For the text-containing cell, return its midpoint in [x, y] coordinate format. 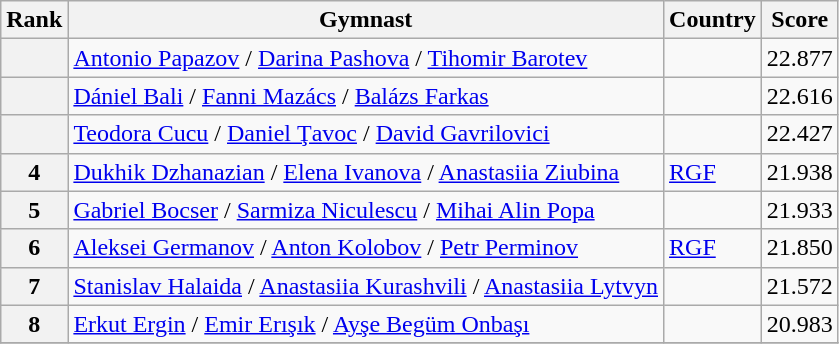
6 [34, 248]
22.877 [800, 58]
Antonio Papazov / Darina Pashova / Tihomir Barotev [366, 58]
21.850 [800, 248]
Country [713, 20]
Stanislav Halaida / Anastasiia Kurashvili / Anastasiia Lytvyn [366, 286]
21.572 [800, 286]
Score [800, 20]
21.933 [800, 210]
22.427 [800, 134]
Aleksei Germanov / Anton Kolobov / Petr Perminov [366, 248]
8 [34, 324]
Gabriel Bocser / Sarmiza Niculescu / Mihai Alin Popa [366, 210]
Teodora Cucu / Daniel Ţavoc / David Gavrilovici [366, 134]
4 [34, 172]
Dániel Bali / Fanni Mazács / Balázs Farkas [366, 96]
Dukhik Dzhanazian / Elena Ivanova / Anastasiia Ziubina [366, 172]
7 [34, 286]
Erkut Ergin / Emir Erışık / Ayşe Begüm Onbaşı [366, 324]
Gymnast [366, 20]
5 [34, 210]
20.983 [800, 324]
21.938 [800, 172]
Rank [34, 20]
22.616 [800, 96]
